Identify which cell holds the provided text, then report its (x, y) central coordinate. 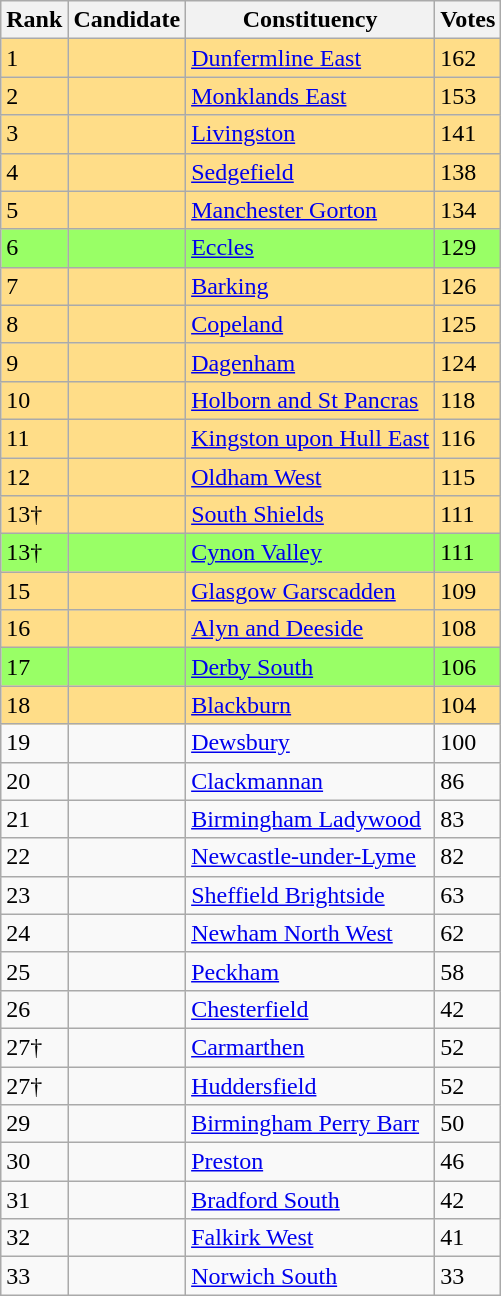
109 (468, 591)
Manchester Gorton (310, 210)
Barking (310, 286)
Copeland (310, 324)
Kingston upon Hull East (310, 438)
116 (468, 438)
106 (468, 667)
Norwich South (310, 1276)
4 (34, 172)
19 (34, 743)
Monklands East (310, 96)
138 (468, 172)
Derby South (310, 667)
83 (468, 819)
Clackmannan (310, 781)
162 (468, 58)
Candidate (127, 20)
20 (34, 781)
153 (468, 96)
11 (34, 438)
Bradford South (310, 1200)
16 (34, 629)
141 (468, 134)
62 (468, 933)
Livingston (310, 134)
100 (468, 743)
Sedgefield (310, 172)
Birmingham Perry Barr (310, 1124)
108 (468, 629)
5 (34, 210)
Dagenham (310, 362)
7 (34, 286)
134 (468, 210)
29 (34, 1124)
15 (34, 591)
10 (34, 400)
Dunfermline East (310, 58)
Carmarthen (310, 1047)
126 (468, 286)
86 (468, 781)
Falkirk West (310, 1238)
12 (34, 477)
129 (468, 248)
30 (34, 1162)
3 (34, 134)
6 (34, 248)
Oldham West (310, 477)
Rank (34, 20)
Eccles (310, 248)
9 (34, 362)
Votes (468, 20)
2 (34, 96)
Holborn and St Pancras (310, 400)
Cynon Valley (310, 553)
25 (34, 971)
Newham North West (310, 933)
24 (34, 933)
Huddersfield (310, 1085)
41 (468, 1238)
125 (468, 324)
Newcastle-under-Lyme (310, 857)
17 (34, 667)
Peckham (310, 971)
Blackburn (310, 705)
46 (468, 1162)
8 (34, 324)
23 (34, 895)
Constituency (310, 20)
63 (468, 895)
21 (34, 819)
115 (468, 477)
Preston (310, 1162)
58 (468, 971)
South Shields (310, 515)
Chesterfield (310, 1009)
1 (34, 58)
Sheffield Brightside (310, 895)
22 (34, 857)
118 (468, 400)
26 (34, 1009)
Birmingham Ladywood (310, 819)
Alyn and Deeside (310, 629)
Glasgow Garscadden (310, 591)
82 (468, 857)
124 (468, 362)
104 (468, 705)
18 (34, 705)
50 (468, 1124)
Dewsbury (310, 743)
31 (34, 1200)
32 (34, 1238)
